Return the [X, Y] coordinate for the center point of the cell that contains the specified text.  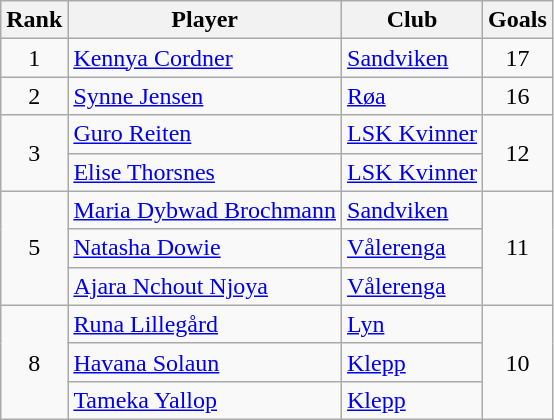
Lyn [412, 324]
Player [205, 20]
Røa [412, 96]
Maria Dybwad Brochmann [205, 210]
5 [34, 248]
Kennya Cordner [205, 58]
17 [518, 58]
12 [518, 153]
1 [34, 58]
8 [34, 362]
16 [518, 96]
11 [518, 248]
10 [518, 362]
Rank [34, 20]
Goals [518, 20]
Guro Reiten [205, 134]
Club [412, 20]
Runa Lillegård [205, 324]
Havana Solaun [205, 362]
Ajara Nchout Njoya [205, 286]
Elise Thorsnes [205, 172]
Natasha Dowie [205, 248]
2 [34, 96]
Tameka Yallop [205, 400]
3 [34, 153]
Synne Jensen [205, 96]
